For the text-containing cell, return its midpoint in [X, Y] coordinate format. 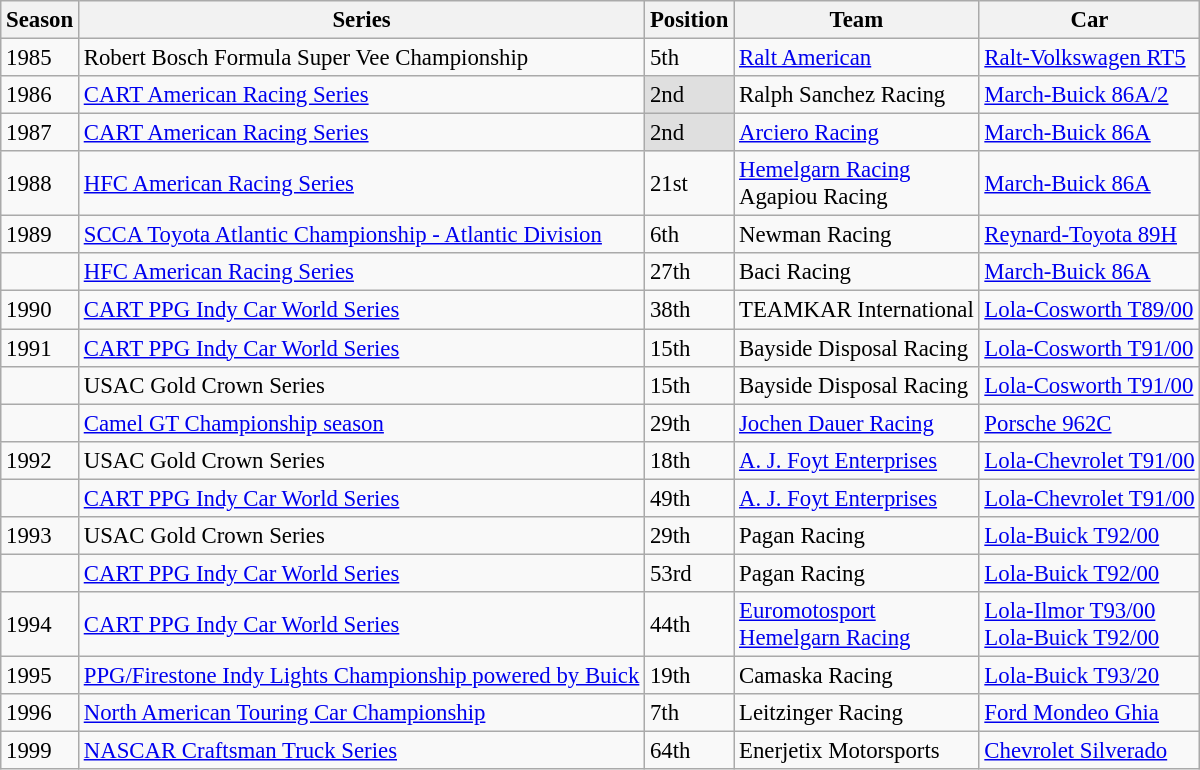
NASCAR Craftsman Truck Series [361, 751]
Lola-Buick T93/20 [1090, 675]
Enerjetix Motorsports [856, 751]
6th [690, 235]
1986 [40, 95]
Ralph Sanchez Racing [856, 95]
Camaska Racing [856, 675]
Newman Racing [856, 235]
Ralt-Volkswagen RT5 [1090, 58]
1992 [40, 460]
49th [690, 498]
EuromotosportHemelgarn Racing [856, 624]
Lola-Cosworth T89/00 [1090, 310]
7th [690, 713]
53rd [690, 573]
TEAMKAR International [856, 310]
March-Buick 86A/2 [1090, 95]
38th [690, 310]
PPG/Firestone Indy Lights Championship powered by Buick [361, 675]
Ford Mondeo Ghia [1090, 713]
SCCA Toyota Atlantic Championship - Atlantic Division [361, 235]
North American Touring Car Championship [361, 713]
44th [690, 624]
Team [856, 20]
1996 [40, 713]
1999 [40, 751]
1989 [40, 235]
Robert Bosch Formula Super Vee Championship [361, 58]
Ralt American [856, 58]
Jochen Dauer Racing [856, 423]
1994 [40, 624]
Car [1090, 20]
Lola-Ilmor T93/00Lola-Buick T92/00 [1090, 624]
Leitzinger Racing [856, 713]
1995 [40, 675]
Porsche 962C [1090, 423]
Hemelgarn RacingAgapiou Racing [856, 184]
1991 [40, 348]
19th [690, 675]
1987 [40, 133]
Season [40, 20]
1988 [40, 184]
64th [690, 751]
Chevrolet Silverado [1090, 751]
27th [690, 273]
1990 [40, 310]
5th [690, 58]
Arciero Racing [856, 133]
1985 [40, 58]
1993 [40, 536]
18th [690, 460]
Series [361, 20]
Camel GT Championship season [361, 423]
Baci Racing [856, 273]
21st [690, 184]
Position [690, 20]
Reynard-Toyota 89H [1090, 235]
